Determine the [x, y] coordinate at the center of the cell enclosing the given text.  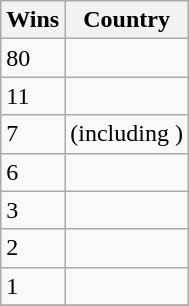
80 [33, 58]
11 [33, 96]
1 [33, 286]
3 [33, 210]
6 [33, 172]
Wins [33, 20]
Country [127, 20]
(including ) [127, 134]
2 [33, 248]
7 [33, 134]
